Capture the cell that displays the provided text and extract its (x, y) central coordinate. 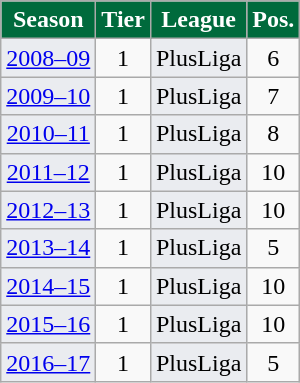
2015–16 (48, 324)
2010–11 (48, 134)
7 (274, 96)
2011–12 (48, 172)
2008–09 (48, 58)
2009–10 (48, 96)
2013–14 (48, 248)
Season (48, 20)
League (198, 20)
2014–15 (48, 286)
Pos. (274, 20)
Tier (124, 20)
2012–13 (48, 210)
6 (274, 58)
2016–17 (48, 362)
8 (274, 134)
